Determine the [X, Y] coordinate at the center of the cell enclosing the given text.  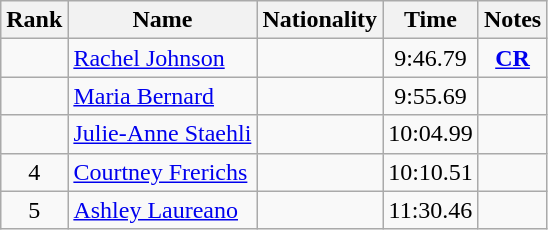
9:46.79 [431, 58]
5 [34, 210]
Rachel Johnson [162, 58]
11:30.46 [431, 210]
Rank [34, 20]
Maria Bernard [162, 96]
9:55.69 [431, 96]
Julie-Anne Staehli [162, 134]
10:04.99 [431, 134]
Ashley Laureano [162, 210]
Name [162, 20]
Time [431, 20]
CR [512, 58]
10:10.51 [431, 172]
4 [34, 172]
Courtney Frerichs [162, 172]
Notes [512, 20]
Nationality [320, 20]
